Output the (x, y) coordinate of the center of the cell containing the given text.  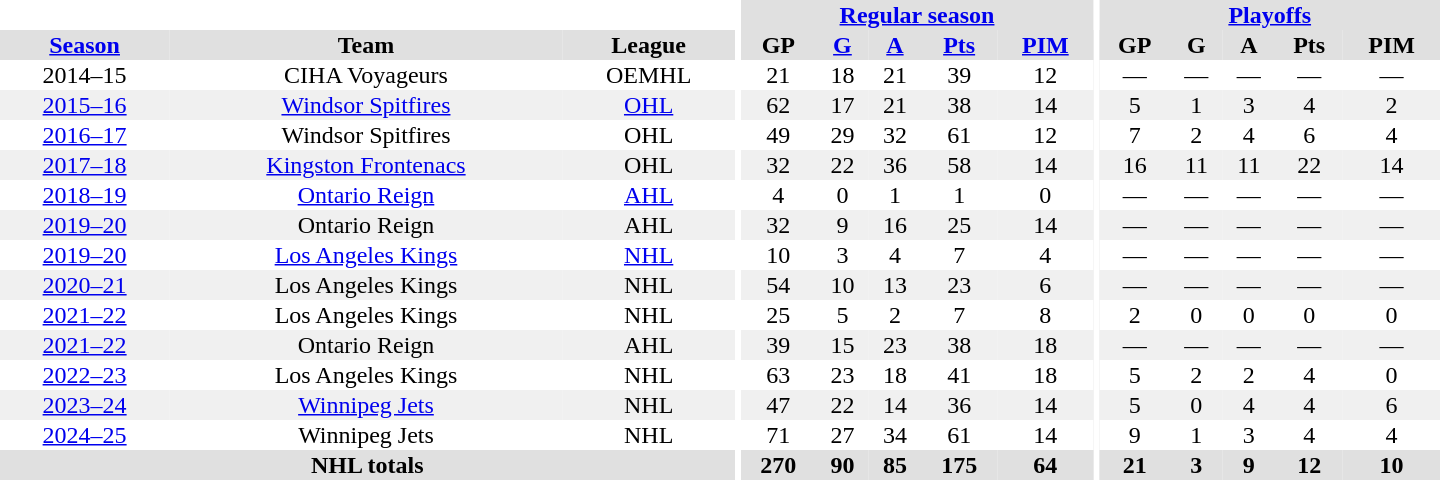
2014–15 (84, 75)
34 (895, 435)
Regular season (916, 15)
2018–19 (84, 195)
29 (842, 135)
2020–21 (84, 285)
13 (895, 285)
62 (778, 105)
63 (778, 375)
2016–17 (84, 135)
League (649, 45)
64 (1046, 465)
49 (778, 135)
NHL totals (368, 465)
58 (959, 165)
CIHA Voyageurs (366, 75)
27 (842, 435)
90 (842, 465)
85 (895, 465)
71 (778, 435)
2022–23 (84, 375)
Team (366, 45)
Kingston Frontenacs (366, 165)
Playoffs (1270, 15)
OEMHL (649, 75)
270 (778, 465)
54 (778, 285)
175 (959, 465)
8 (1046, 315)
2023–24 (84, 405)
17 (842, 105)
2024–25 (84, 435)
Season (84, 45)
2017–18 (84, 165)
47 (778, 405)
41 (959, 375)
2015–16 (84, 105)
15 (842, 345)
